From the cell containing the given text, extract its center point as [x, y] coordinate. 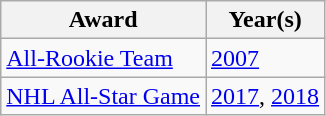
All-Rookie Team [104, 58]
2017, 2018 [266, 96]
NHL All-Star Game [104, 96]
2007 [266, 58]
Year(s) [266, 20]
Award [104, 20]
